Search for the cell housing the specified text and yield its [x, y] center coordinate. 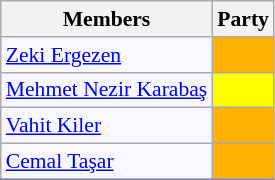
Members [107, 19]
Mehmet Nezir Karabaş [107, 90]
Party [243, 19]
Vahit Kiler [107, 126]
Cemal Taşar [107, 162]
Zeki Ergezen [107, 55]
